Search for the cell housing the specified text and yield its (x, y) center coordinate. 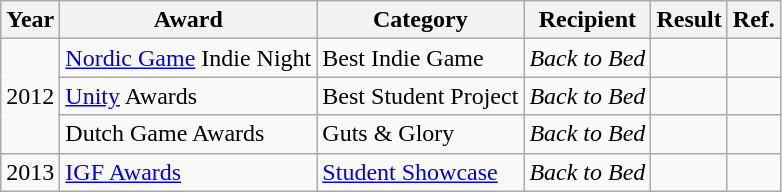
2012 (30, 96)
Nordic Game Indie Night (188, 58)
Best Student Project (420, 96)
Guts & Glory (420, 134)
Student Showcase (420, 172)
2013 (30, 172)
Result (689, 20)
Ref. (754, 20)
Best Indie Game (420, 58)
IGF Awards (188, 172)
Dutch Game Awards (188, 134)
Award (188, 20)
Year (30, 20)
Recipient (588, 20)
Unity Awards (188, 96)
Category (420, 20)
